Determine the (X, Y) coordinate at the center of the cell enclosing the given text.  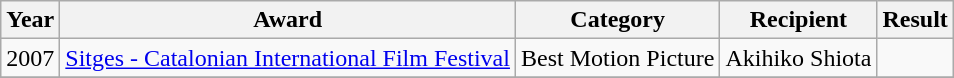
Best Motion Picture (617, 58)
Recipient (798, 20)
2007 (30, 58)
Sitges - Catalonian International Film Festival (288, 58)
Award (288, 20)
Akihiko Shiota (798, 58)
Year (30, 20)
Result (915, 20)
Category (617, 20)
